Locate the cell with the specified text and output its [X, Y] center coordinate. 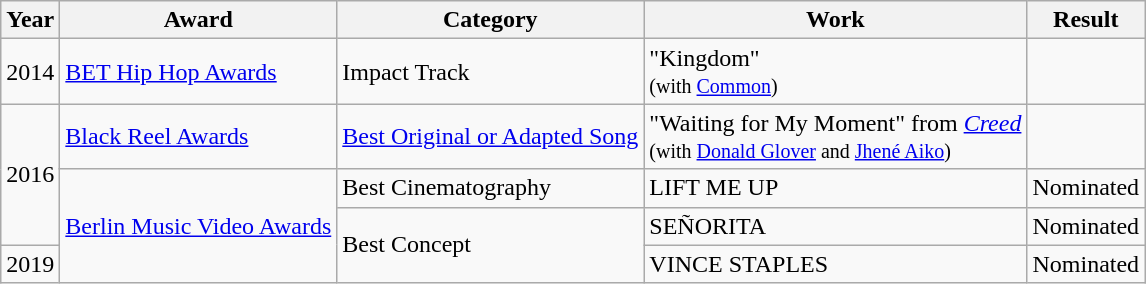
2019 [30, 264]
VINCE STAPLES [836, 264]
LIFT ME UP [836, 188]
Berlin Music Video Awards [198, 226]
Category [490, 20]
Best Cinematography [490, 188]
"Waiting for My Moment" from Creed (with Donald Glover and Jhené Aiko) [836, 136]
Impact Track [490, 72]
Award [198, 20]
Best Concept [490, 245]
"Kingdom" (with Common) [836, 72]
2016 [30, 174]
Work [836, 20]
SEÑORITA [836, 226]
2014 [30, 72]
Result [1086, 20]
Year [30, 20]
Best Original or Adapted Song [490, 136]
Black Reel Awards [198, 136]
BET Hip Hop Awards [198, 72]
